Capture the cell that displays the provided text and extract its (x, y) central coordinate. 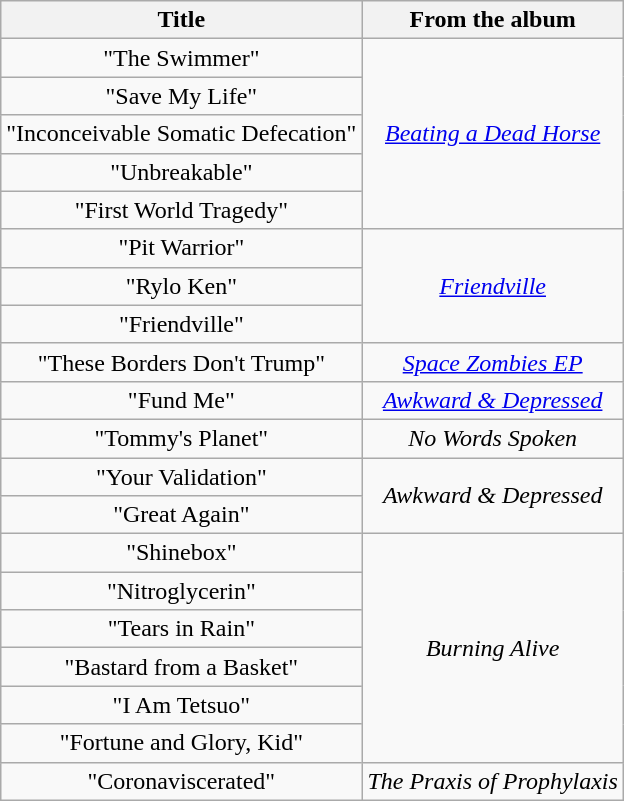
Space Zombies EP (492, 362)
Burning Alive (492, 648)
"Inconceivable Somatic Defecation" (182, 134)
"Tears in Rain" (182, 629)
"The Swimmer" (182, 58)
"Fund Me" (182, 400)
"Fortune and Glory, Kid" (182, 743)
Title (182, 20)
"Coronaviscerated" (182, 781)
"I Am Tetsuo" (182, 705)
"Rylo Ken" (182, 286)
"Bastard from a Basket" (182, 667)
"These Borders Don't Trump" (182, 362)
"Your Validation" (182, 477)
"Save My Life" (182, 96)
"Tommy's Planet" (182, 438)
The Praxis of Prophylaxis (492, 781)
"First World Tragedy" (182, 210)
From the album (492, 20)
"Shinebox" (182, 553)
"Friendville" (182, 324)
"Unbreakable" (182, 172)
No Words Spoken (492, 438)
"Great Again" (182, 515)
"Nitroglycerin" (182, 591)
"Pit Warrior" (182, 248)
Beating a Dead Horse (492, 134)
Friendville (492, 286)
